Output the [x, y] coordinate of the center of the cell containing the given text.  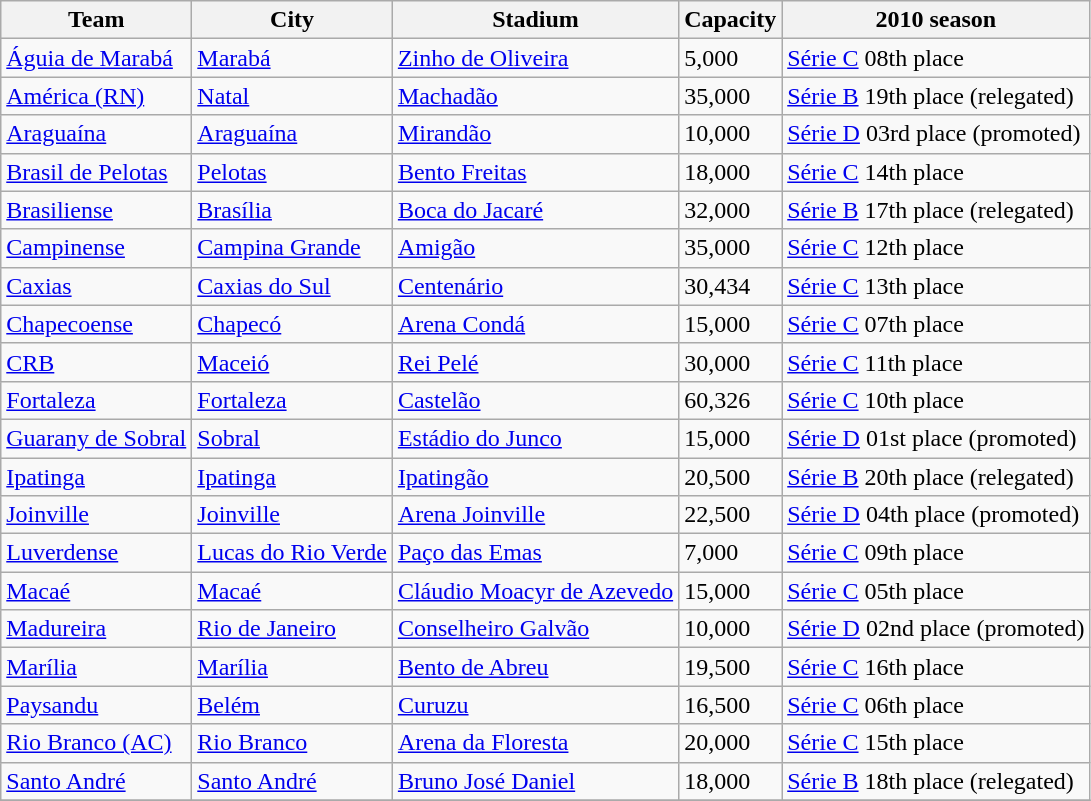
Bento Freitas [535, 172]
19,500 [730, 667]
Belém [292, 705]
Marabá [292, 58]
7,000 [730, 553]
Rei Pelé [535, 362]
Série C 13th place [936, 286]
Luverdense [96, 553]
20,000 [730, 743]
Conselheiro Galvão [535, 629]
Guarany de Sobral [96, 438]
Sobral [292, 438]
Série C 10th place [936, 400]
Capacity [730, 20]
Brasil de Pelotas [96, 172]
Ipatingão [535, 477]
Série B 18th place (relegated) [936, 781]
16,500 [730, 705]
Arena Condá [535, 324]
Chapecoense [96, 324]
20,500 [730, 477]
Rio Branco (AC) [96, 743]
CRB [96, 362]
Série D 03rd place (promoted) [936, 134]
Madureira [96, 629]
Campinense [96, 248]
Arena Joinville [535, 515]
Série C 08th place [936, 58]
Lucas do Rio Verde [292, 553]
Cláudio Moacyr de Azevedo [535, 591]
Série C 11th place [936, 362]
América (RN) [96, 96]
Mirandão [535, 134]
Série D 04th place (promoted) [936, 515]
Brasília [292, 210]
Série C 16th place [936, 667]
Série B 20th place (relegated) [936, 477]
Série B 19th place (relegated) [936, 96]
Série C 06th place [936, 705]
Brasiliense [96, 210]
2010 season [936, 20]
Série D 01st place (promoted) [936, 438]
Pelotas [292, 172]
Série D 02nd place (promoted) [936, 629]
Caxias do Sul [292, 286]
Machadão [535, 96]
Caxias [96, 286]
30,000 [730, 362]
30,434 [730, 286]
Série B 17th place (relegated) [936, 210]
Boca do Jacaré [535, 210]
Rio Branco [292, 743]
Série C 07th place [936, 324]
5,000 [730, 58]
City [292, 20]
Campina Grande [292, 248]
Amigão [535, 248]
Série C 09th place [936, 553]
Série C 05th place [936, 591]
32,000 [730, 210]
Águia de Marabá [96, 58]
Castelão [535, 400]
Natal [292, 96]
Centenário [535, 286]
Bruno José Daniel [535, 781]
22,500 [730, 515]
Série C 14th place [936, 172]
Série C 15th place [936, 743]
Stadium [535, 20]
Arena da Floresta [535, 743]
Bento de Abreu [535, 667]
Estádio do Junco [535, 438]
Team [96, 20]
Curuzu [535, 705]
60,326 [730, 400]
Paysandu [96, 705]
Chapecó [292, 324]
Rio de Janeiro [292, 629]
Paço das Emas [535, 553]
Maceió [292, 362]
Zinho de Oliveira [535, 58]
Série C 12th place [936, 248]
